Extract the [X, Y] coordinate from the center of the cell holding the provided text.  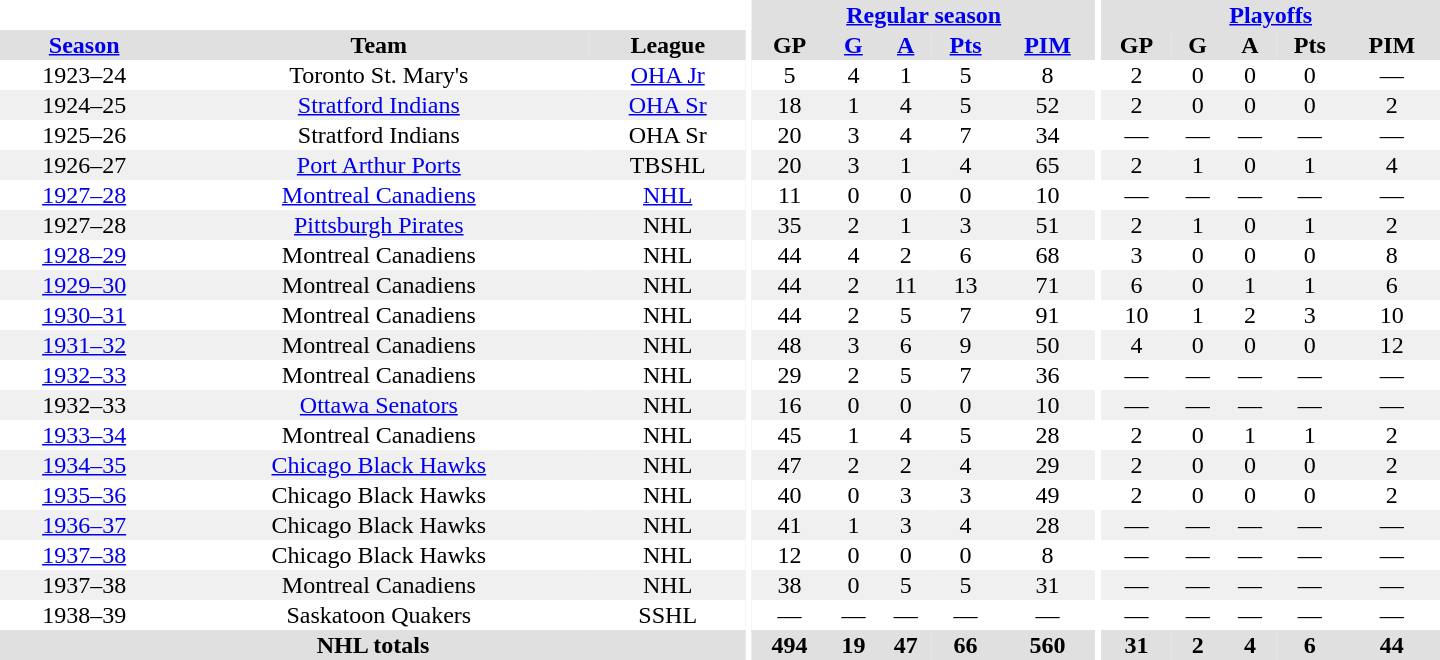
1931–32 [84, 345]
71 [1047, 285]
Saskatoon Quakers [378, 615]
Regular season [924, 15]
18 [790, 105]
1936–37 [84, 525]
9 [966, 345]
1930–31 [84, 315]
560 [1047, 645]
36 [1047, 375]
65 [1047, 165]
13 [966, 285]
Team [378, 45]
45 [790, 435]
16 [790, 405]
91 [1047, 315]
1925–26 [84, 135]
NHL totals [373, 645]
1926–27 [84, 165]
1929–30 [84, 285]
Season [84, 45]
34 [1047, 135]
TBSHL [668, 165]
1924–25 [84, 105]
48 [790, 345]
Port Arthur Ports [378, 165]
1935–36 [84, 495]
38 [790, 585]
41 [790, 525]
Pittsburgh Pirates [378, 225]
494 [790, 645]
68 [1047, 255]
52 [1047, 105]
40 [790, 495]
19 [853, 645]
Playoffs [1270, 15]
1934–35 [84, 465]
50 [1047, 345]
1923–24 [84, 75]
Toronto St. Mary's [378, 75]
1938–39 [84, 615]
1933–34 [84, 435]
1928–29 [84, 255]
Ottawa Senators [378, 405]
OHA Jr [668, 75]
49 [1047, 495]
35 [790, 225]
SSHL [668, 615]
League [668, 45]
66 [966, 645]
51 [1047, 225]
